Return the (x, y) coordinate for the center point of the cell that contains the specified text.  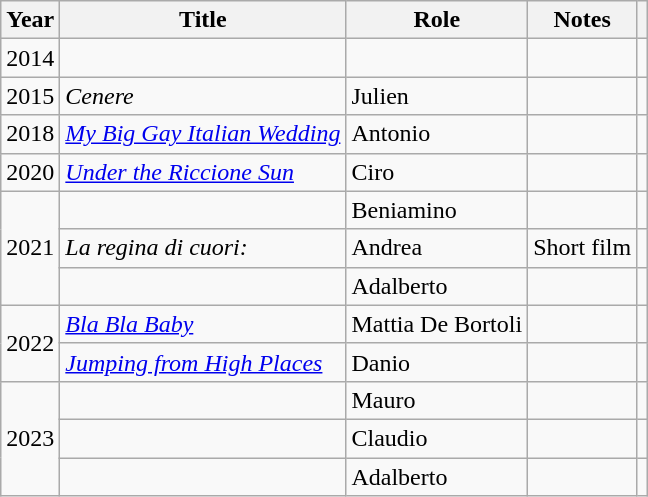
Andrea (437, 248)
Mattia De Bortoli (437, 324)
2015 (30, 96)
Mauro (437, 400)
Ciro (437, 172)
Year (30, 20)
Antonio (437, 134)
Cenere (203, 96)
2020 (30, 172)
2021 (30, 248)
Notes (582, 20)
La regina di cuori: (203, 248)
2014 (30, 58)
Under the Riccione Sun (203, 172)
Role (437, 20)
My Big Gay Italian Wedding (203, 134)
Jumping from High Places (203, 362)
Claudio (437, 438)
Julien (437, 96)
Beniamino (437, 210)
2018 (30, 134)
2022 (30, 343)
Short film (582, 248)
Danio (437, 362)
Title (203, 20)
2023 (30, 438)
Bla Bla Baby (203, 324)
